From the cell containing the given text, extract its center point as (x, y) coordinate. 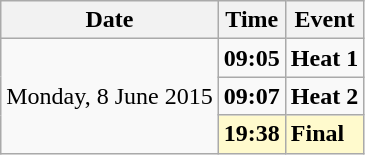
Time (252, 20)
Monday, 8 June 2015 (110, 96)
Heat 1 (324, 58)
Date (110, 20)
Event (324, 20)
Heat 2 (324, 96)
Final (324, 134)
19:38 (252, 134)
09:07 (252, 96)
09:05 (252, 58)
